Output the (X, Y) coordinate of the center of the cell containing the given text.  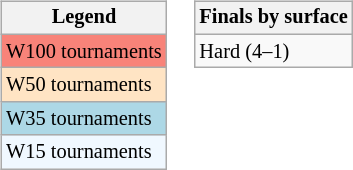
W35 tournaments (84, 119)
W15 tournaments (84, 152)
Hard (4–1) (274, 51)
W100 tournaments (84, 51)
Legend (84, 18)
W50 tournaments (84, 85)
Finals by surface (274, 18)
